Determine the (X, Y) coordinate at the center of the cell enclosing the given text.  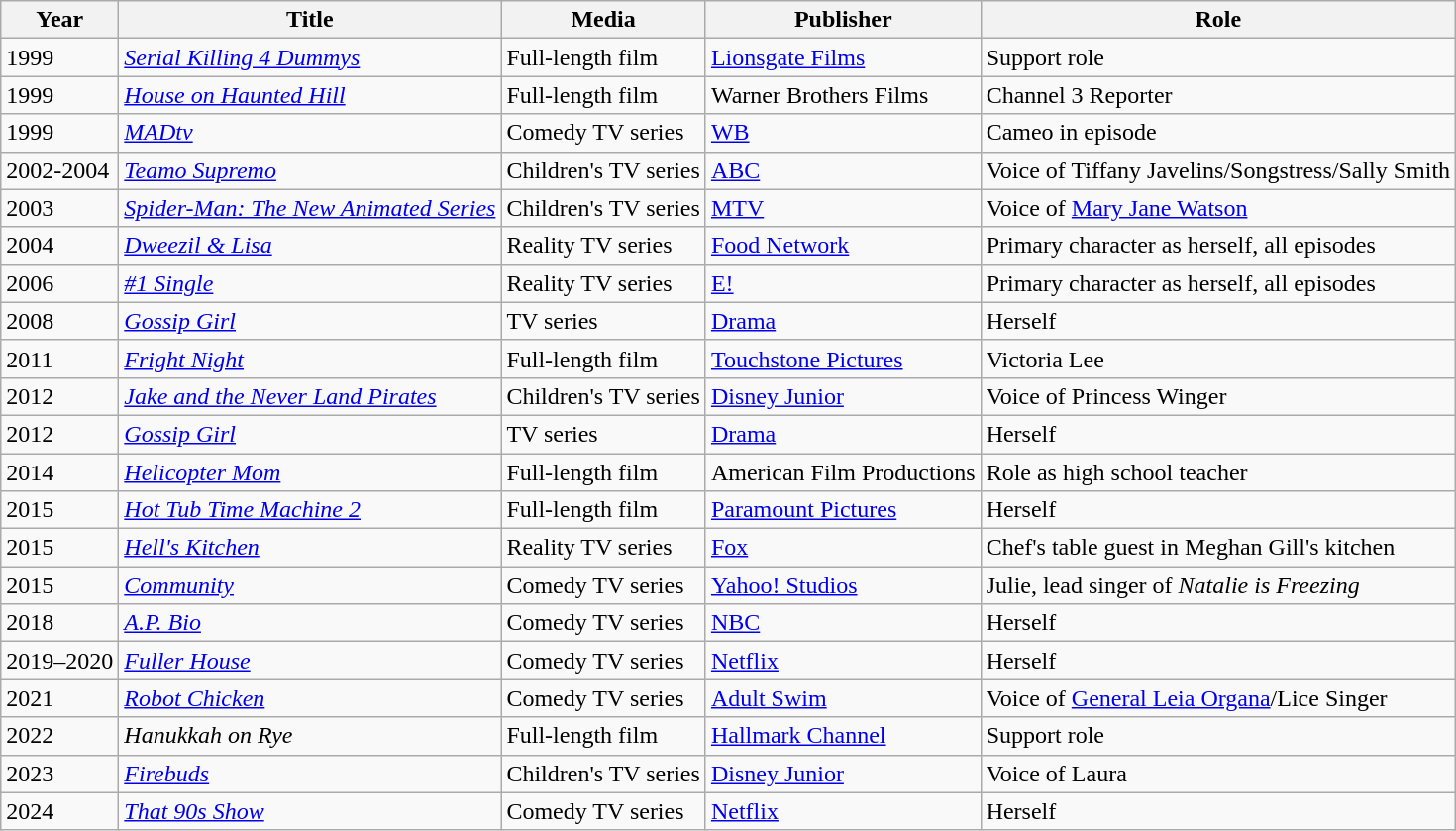
That 90s Show (310, 811)
Yahoo! Studios (843, 585)
ABC (843, 170)
American Film Productions (843, 472)
Firebuds (310, 774)
Role (1218, 20)
Fox (843, 548)
WB (843, 133)
Cameo in episode (1218, 133)
MTV (843, 208)
2024 (59, 811)
Voice of General Leia Organa/Lice Singer (1218, 698)
Title (310, 20)
Community (310, 585)
2023 (59, 774)
2022 (59, 736)
Paramount Pictures (843, 510)
Warner Brothers Films (843, 95)
Hell's Kitchen (310, 548)
Channel 3 Reporter (1218, 95)
A.P. Bio (310, 623)
Dweezil & Lisa (310, 246)
2018 (59, 623)
2014 (59, 472)
2006 (59, 283)
Role as high school teacher (1218, 472)
MADtv (310, 133)
Hanukkah on Rye (310, 736)
Voice of Mary Jane Watson (1218, 208)
Hallmark Channel (843, 736)
Helicopter Mom (310, 472)
Lionsgate Films (843, 57)
2008 (59, 321)
2003 (59, 208)
Voice of Laura (1218, 774)
Spider-Man: The New Animated Series (310, 208)
Voice of Princess Winger (1218, 396)
Publisher (843, 20)
Year (59, 20)
Food Network (843, 246)
Julie, lead singer of Natalie is Freezing (1218, 585)
#1 Single (310, 283)
2019–2020 (59, 661)
Fuller House (310, 661)
2002-2004 (59, 170)
Victoria Lee (1218, 359)
Fright Night (310, 359)
2004 (59, 246)
Hot Tub Time Machine 2 (310, 510)
Robot Chicken (310, 698)
Teamo Supremo (310, 170)
Voice of Tiffany Javelins/Songstress/Sally Smith (1218, 170)
Jake and the Never Land Pirates (310, 396)
Touchstone Pictures (843, 359)
E! (843, 283)
House on Haunted Hill (310, 95)
2011 (59, 359)
Media (603, 20)
NBC (843, 623)
Adult Swim (843, 698)
Chef's table guest in Meghan Gill's kitchen (1218, 548)
2021 (59, 698)
Serial Killing 4 Dummys (310, 57)
